Scan for the cell matching the given text and deliver its [x, y] coordinate at center. 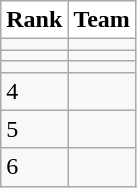
6 [34, 167]
Rank [34, 20]
4 [34, 91]
5 [34, 129]
Team [102, 20]
